Find where the given text appears and provide that cell's center as [x, y] coordinate. 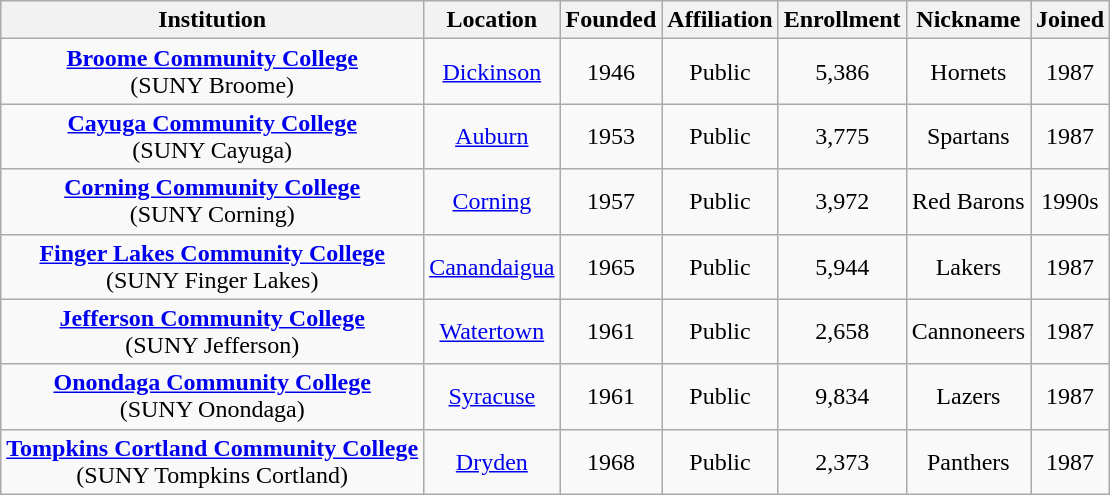
Lakers [968, 266]
Finger Lakes Community College(SUNY Finger Lakes) [212, 266]
Enrollment [842, 20]
Joined [1070, 20]
Nickname [968, 20]
Hornets [968, 72]
Affiliation [720, 20]
1953 [611, 136]
Cayuga Community College(SUNY Cayuga) [212, 136]
Red Barons [968, 202]
1990s [1070, 202]
Onondaga Community College(SUNY Onondaga) [212, 396]
Lazers [968, 396]
Canandaigua [492, 266]
Spartans [968, 136]
Watertown [492, 332]
Founded [611, 20]
Auburn [492, 136]
Dryden [492, 462]
Tompkins Cortland Community College(SUNY Tompkins Cortland) [212, 462]
2,658 [842, 332]
5,944 [842, 266]
Jefferson Community College(SUNY Jefferson) [212, 332]
5,386 [842, 72]
3,972 [842, 202]
Location [492, 20]
1957 [611, 202]
Cannoneers [968, 332]
Dickinson [492, 72]
3,775 [842, 136]
1965 [611, 266]
Syracuse [492, 396]
Institution [212, 20]
Broome Community College(SUNY Broome) [212, 72]
Corning [492, 202]
1946 [611, 72]
Panthers [968, 462]
9,834 [842, 396]
1968 [611, 462]
2,373 [842, 462]
Corning Community College(SUNY Corning) [212, 202]
